Extract the [x, y] coordinate from the center of the cell holding the provided text.  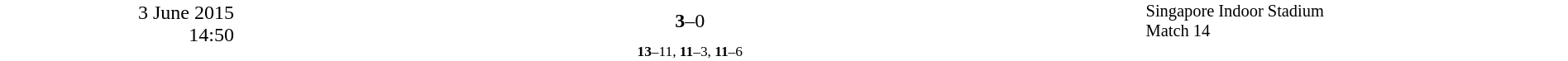
3 June 201514:50 [117, 30]
Singapore Indoor StadiumMatch 14 [1356, 21]
13–11, 11–3, 11–6 [690, 51]
3–0 [690, 21]
